Output the [x, y] coordinate of the center of the cell containing the given text.  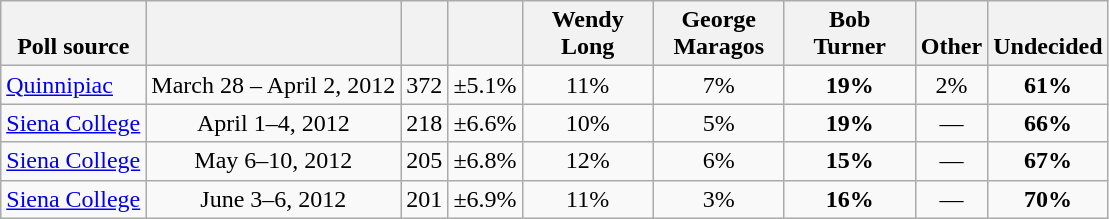
June 3–6, 2012 [274, 199]
12% [588, 161]
6% [718, 161]
3% [718, 199]
±6.8% [485, 161]
16% [850, 199]
201 [424, 199]
372 [424, 85]
218 [424, 123]
May 6–10, 2012 [274, 161]
67% [1048, 161]
15% [850, 161]
GeorgeMaragos [718, 34]
WendyLong [588, 34]
±6.9% [485, 199]
66% [1048, 123]
5% [718, 123]
Poll source [74, 34]
2% [951, 85]
±5.1% [485, 85]
Undecided [1048, 34]
61% [1048, 85]
April 1–4, 2012 [274, 123]
70% [1048, 199]
Other [951, 34]
205 [424, 161]
7% [718, 85]
10% [588, 123]
Quinnipiac [74, 85]
March 28 – April 2, 2012 [274, 85]
±6.6% [485, 123]
BobTurner [850, 34]
